Determine the [X, Y] coordinate at the center of the cell enclosing the given text.  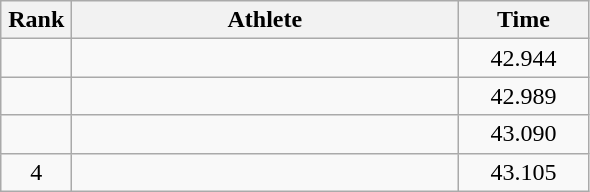
4 [36, 172]
Rank [36, 20]
42.944 [524, 58]
Time [524, 20]
43.105 [524, 172]
43.090 [524, 134]
42.989 [524, 96]
Athlete [265, 20]
